Search for the cell housing the specified text and yield its [x, y] center coordinate. 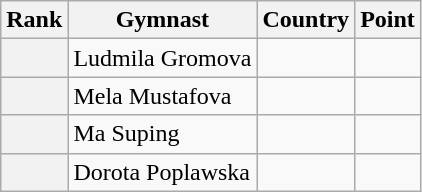
Ludmila Gromova [162, 58]
Mela Mustafova [162, 96]
Dorota Poplawska [162, 172]
Ma Suping [162, 134]
Country [306, 20]
Rank [34, 20]
Point [388, 20]
Gymnast [162, 20]
